Locate the cell with the specified text and output its (x, y) center coordinate. 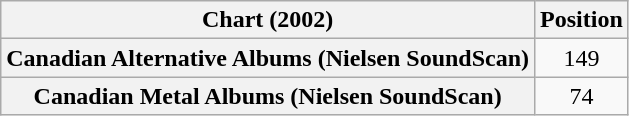
Chart (2002) (268, 20)
74 (582, 96)
Position (582, 20)
Canadian Metal Albums (Nielsen SoundScan) (268, 96)
Canadian Alternative Albums (Nielsen SoundScan) (268, 58)
149 (582, 58)
